Output the [x, y] coordinate of the center of the cell containing the given text.  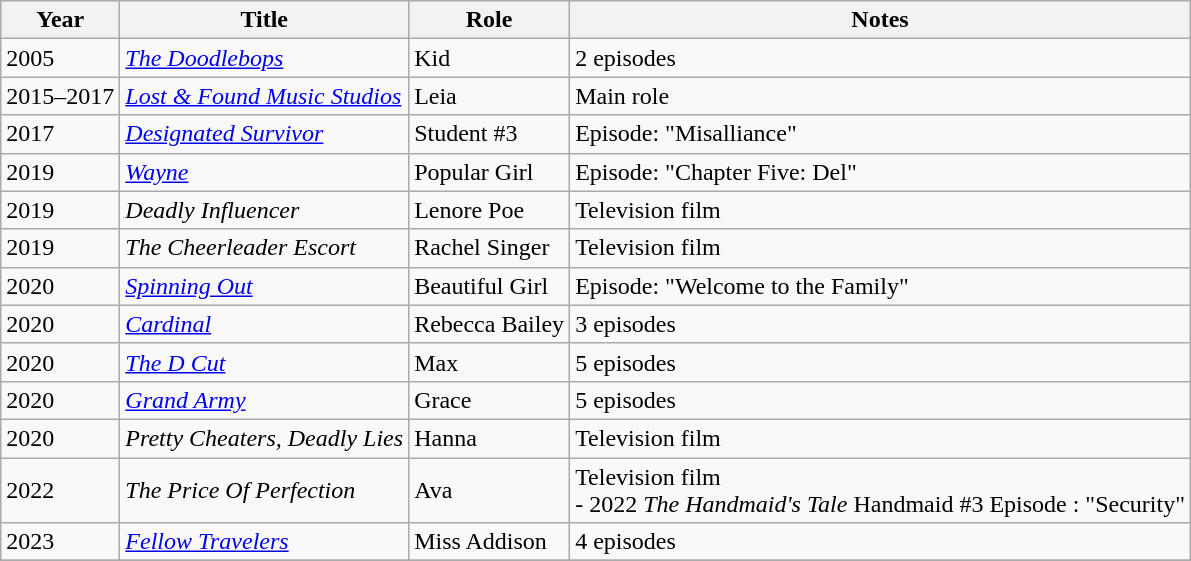
Student #3 [490, 134]
Year [60, 20]
The Price Of Perfection [264, 490]
Miss Addison [490, 542]
Designated Survivor [264, 134]
Role [490, 20]
Rebecca Bailey [490, 324]
Deadly Influencer [264, 210]
Title [264, 20]
2022 [60, 490]
Pretty Cheaters, Deadly Lies [264, 438]
Grand Army [264, 400]
Episode: "Chapter Five: Del" [880, 172]
Television film- 2022 The Handmaid's Tale Handmaid #3 Episode : "Security" [880, 490]
Episode: "Welcome to the Family" [880, 286]
3 episodes [880, 324]
2005 [60, 58]
4 episodes [880, 542]
Popular Girl [490, 172]
Main role [880, 96]
The Doodlebops [264, 58]
2015–2017 [60, 96]
Max [490, 362]
The Cheerleader Escort [264, 248]
Lenore Poe [490, 210]
Ava [490, 490]
Lost & Found Music Studios [264, 96]
Wayne [264, 172]
Rachel Singer [490, 248]
Notes [880, 20]
Fellow Travelers [264, 542]
2023 [60, 542]
Grace [490, 400]
2 episodes [880, 58]
The D Cut [264, 362]
2017 [60, 134]
Cardinal [264, 324]
Hanna [490, 438]
Kid [490, 58]
Leia [490, 96]
Spinning Out [264, 286]
Episode: "Misalliance" [880, 134]
Beautiful Girl [490, 286]
